From the cell containing the given text, extract its center point as (x, y) coordinate. 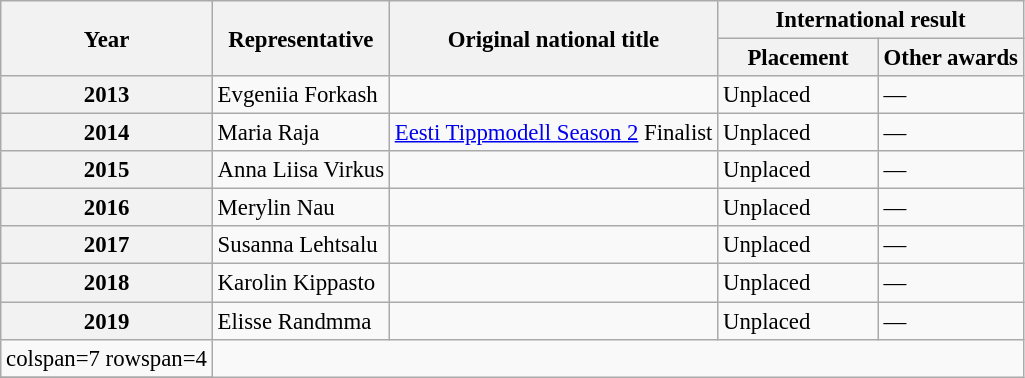
2013 (107, 95)
Evgeniia Forkash (300, 95)
Merylin Nau (300, 208)
Representative (300, 38)
Eesti Tippmodell Season 2 Finalist (553, 133)
2014 (107, 133)
Original national title (553, 38)
Placement (798, 58)
2015 (107, 170)
Susanna Lehtsalu (300, 245)
Anna Liisa Virkus (300, 170)
2018 (107, 283)
International result (871, 20)
Other awards (950, 58)
Karolin Kippasto (300, 283)
Year (107, 38)
Maria Raja (300, 133)
2017 (107, 245)
2019 (107, 321)
2016 (107, 208)
Elisse Randmma (300, 321)
colspan=7 rowspan=4 (107, 358)
